Provide the (X, Y) coordinate of the cell's center where the given text is located.  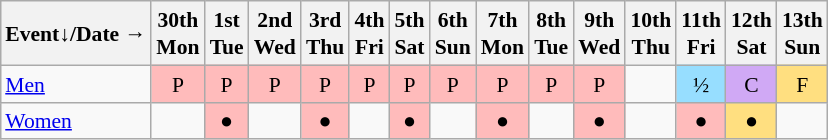
1stTue (227, 33)
C (752, 84)
30thMon (178, 33)
6thSun (453, 33)
7thMon (502, 33)
5thSat (409, 33)
½ (701, 84)
10thThu (650, 33)
9thWed (599, 33)
11thFri (701, 33)
Event↓/Date → (76, 33)
3rdThu (326, 33)
12thSat (752, 33)
Women (76, 120)
2ndWed (275, 33)
13thSun (802, 33)
F (802, 84)
4thFri (369, 33)
Men (76, 84)
8thTue (551, 33)
